Scan for the cell matching the given text and deliver its (X, Y) coordinate at center. 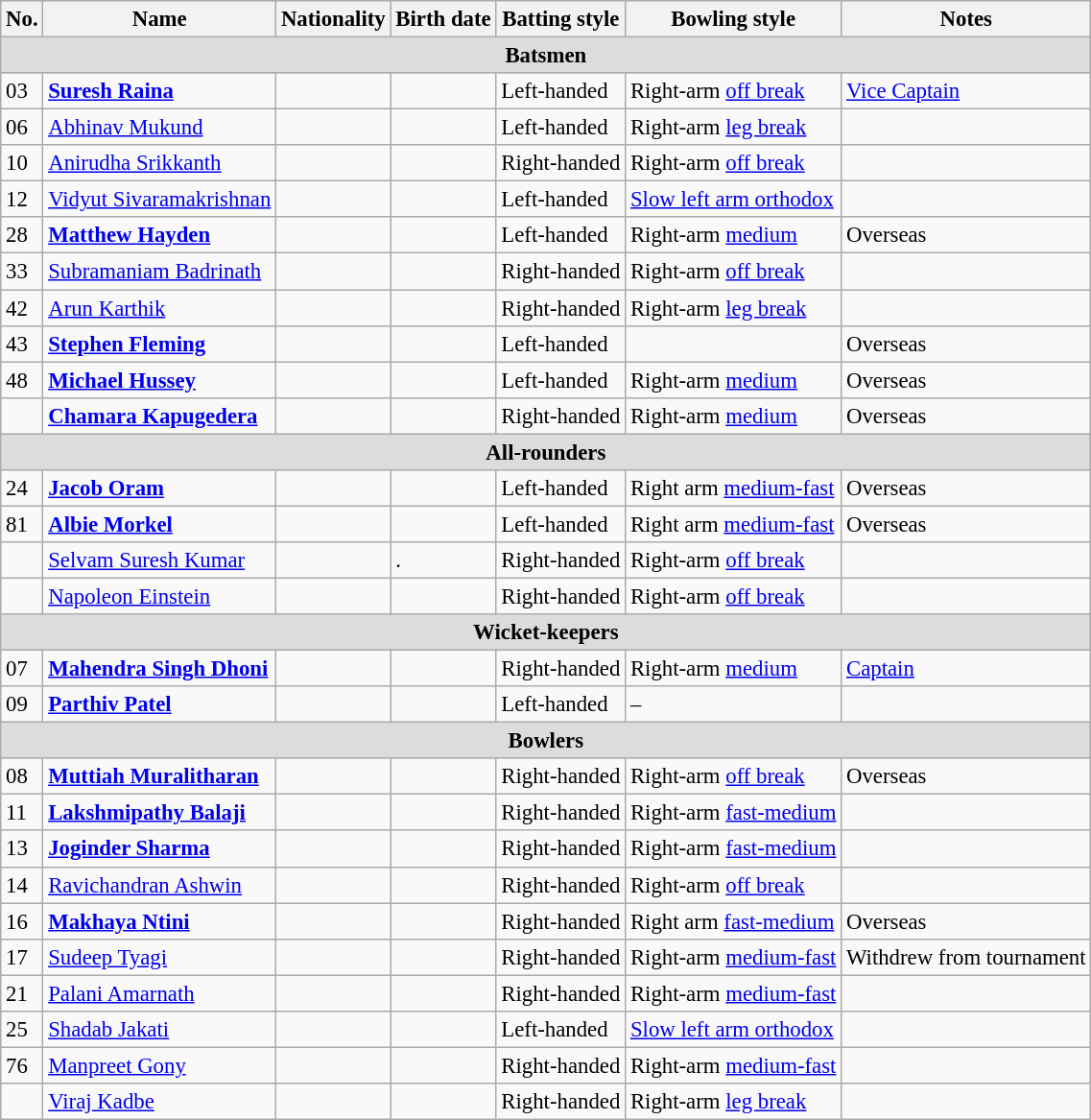
09 (22, 704)
Muttiah Muralitharan (159, 776)
14 (22, 885)
Palani Amarnath (159, 993)
Selvam Suresh Kumar (159, 560)
25 (22, 1030)
Michael Hussey (159, 380)
48 (22, 380)
Anirudha Srikkanth (159, 163)
24 (22, 489)
. (443, 560)
Chamara Kapugedera (159, 416)
81 (22, 524)
08 (22, 776)
Stephen Fleming (159, 344)
Matthew Hayden (159, 235)
Shadab Jakati (159, 1030)
33 (22, 272)
06 (22, 128)
Birth date (443, 19)
13 (22, 849)
11 (22, 813)
Nationality (334, 19)
No. (22, 19)
Subramaniam Badrinath (159, 272)
07 (22, 669)
Lakshmipathy Balaji (159, 813)
Bowlers (546, 741)
Right arm fast-medium (733, 921)
03 (22, 91)
Sudeep Tyagi (159, 957)
Arun Karthik (159, 308)
76 (22, 1065)
Vice Captain (966, 91)
Batting style (560, 19)
43 (22, 344)
Batsmen (546, 56)
42 (22, 308)
Wicket-keepers (546, 632)
Vidyut Sivaramakrishnan (159, 200)
Captain (966, 669)
Viraj Kadbe (159, 1102)
Joginder Sharma (159, 849)
Ravichandran Ashwin (159, 885)
Napoleon Einstein (159, 596)
Makhaya Ntini (159, 921)
Albie Morkel (159, 524)
Abhinav Mukund (159, 128)
Jacob Oram (159, 489)
Manpreet Gony (159, 1065)
Suresh Raina (159, 91)
Bowling style (733, 19)
– (733, 704)
12 (22, 200)
All-rounders (546, 452)
Notes (966, 19)
Name (159, 19)
Mahendra Singh Dhoni (159, 669)
21 (22, 993)
Parthiv Patel (159, 704)
Withdrew from tournament (966, 957)
28 (22, 235)
16 (22, 921)
17 (22, 957)
10 (22, 163)
